Identify which cell holds the provided text, then report its (x, y) central coordinate. 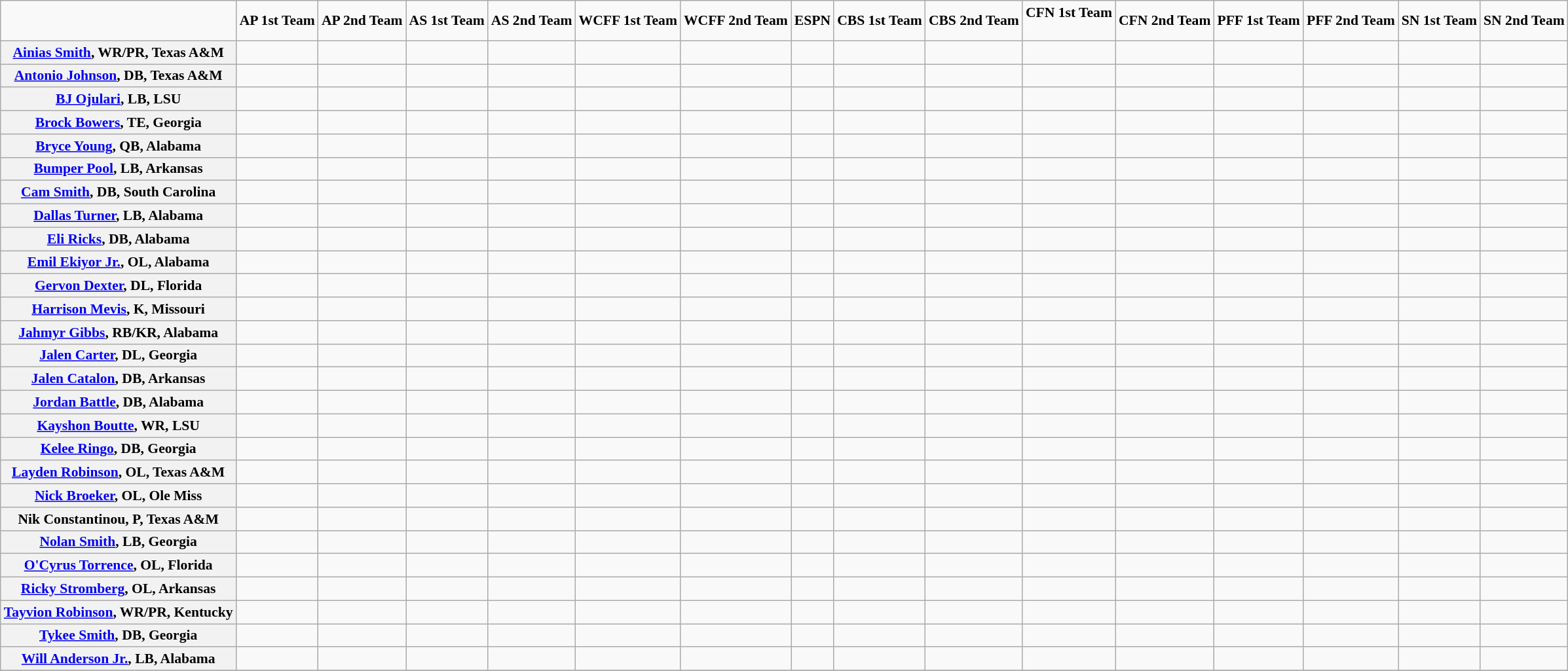
Tayvion Robinson, WR/PR, Kentucky (119, 612)
SN 2nd Team (1524, 21)
Ainias Smith, WR/PR, Texas A&M (119, 52)
Dallas Turner, LB, Alabama (119, 216)
Jordan Battle, DB, Alabama (119, 403)
AS 2nd Team (532, 21)
CBS 1st Team (880, 21)
CFN 2nd Team (1165, 21)
Gervon Dexter, DL, Florida (119, 286)
Ricky Stromberg, OL, Arkansas (119, 589)
SN 1st Team (1440, 21)
Emil Ekiyor Jr., OL, Alabama (119, 263)
AS 1st Team (447, 21)
Jalen Catalon, DB, Arkansas (119, 379)
Bumper Pool, LB, Arkansas (119, 169)
Layden Robinson, OL, Texas A&M (119, 473)
AP 1st Team (278, 21)
Bryce Young, QB, Alabama (119, 146)
Tykee Smith, DB, Georgia (119, 636)
Antonio Johnson, DB, Texas A&M (119, 76)
BJ Ojulari, LB, LSU (119, 100)
Cam Smith, DB, South Carolina (119, 192)
WCFF 2nd Team (736, 21)
Harrison Mevis, K, Missouri (119, 309)
Nick Broeker, OL, Ole Miss (119, 496)
O'Cyrus Torrence, OL, Florida (119, 566)
Jalen Carter, DL, Georgia (119, 355)
CBS 2nd Team (974, 21)
Jahmyr Gibbs, RB/KR, Alabama (119, 333)
Kayshon Boutte, WR, LSU (119, 426)
PFF 1st Team (1258, 21)
WCFF 1st Team (628, 21)
ESPN (812, 21)
Brock Bowers, TE, Georgia (119, 122)
PFF 2nd Team (1351, 21)
AP 2nd Team (362, 21)
CFN 1st Team (1069, 21)
Will Anderson Jr., LB, Alabama (119, 659)
Eli Ricks, DB, Alabama (119, 239)
Nolan Smith, LB, Georgia (119, 542)
Nik Constantinou, P, Texas A&M (119, 519)
Kelee Ringo, DB, Georgia (119, 449)
